Return the [x, y] coordinate for the center point of the cell that contains the specified text.  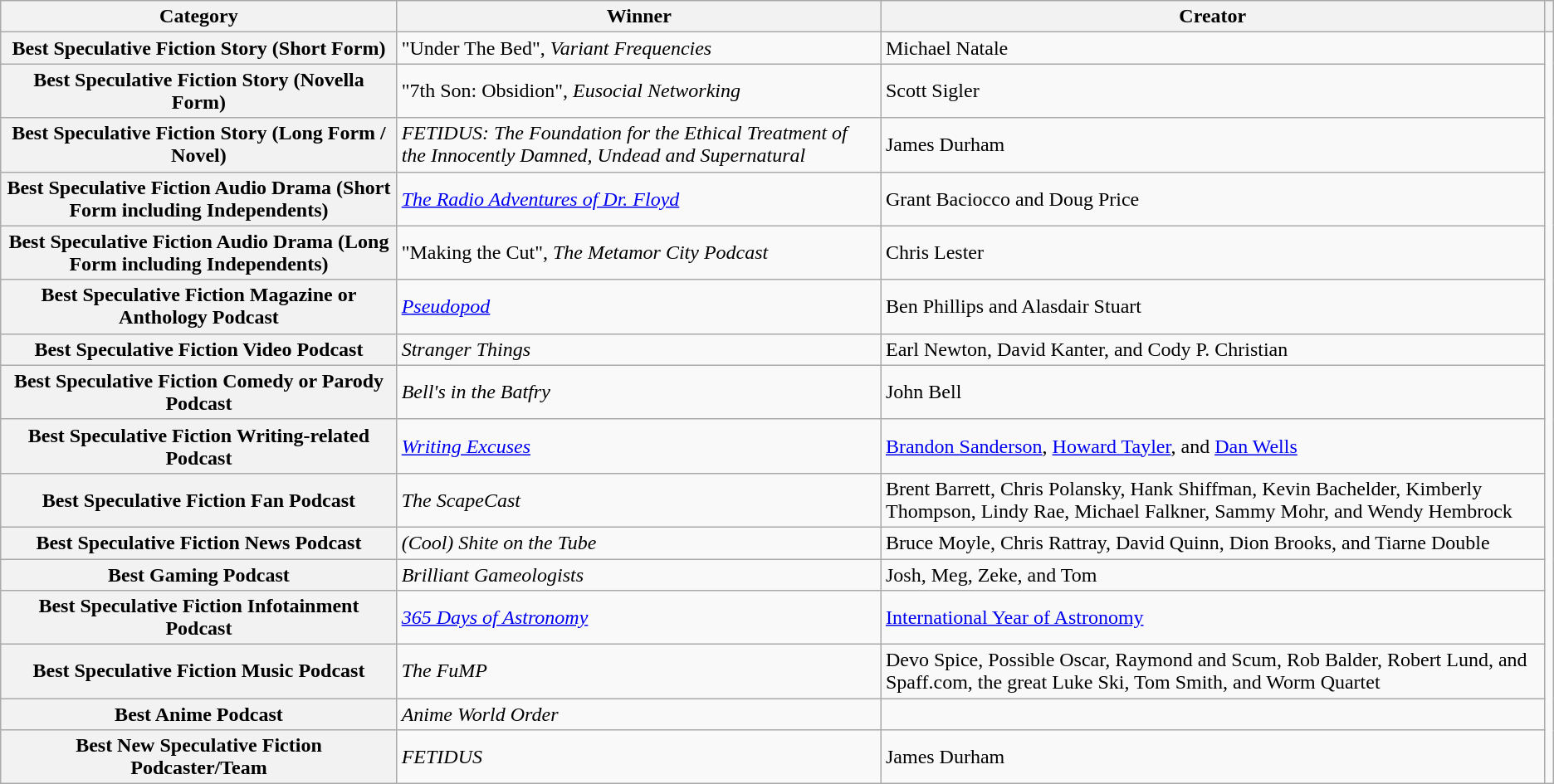
Best Speculative Fiction News Podcast [199, 543]
Best Speculative Fiction Story (Short Form) [199, 48]
Best Speculative Fiction Infotainment Podcast [199, 617]
Best Speculative Fiction Magazine or Anthology Podcast [199, 307]
Category [199, 17]
Michael Natale [1212, 48]
Creator [1212, 17]
Ben Phillips and Alasdair Stuart [1212, 307]
"7th Son: Obsidion", Eusocial Networking [639, 91]
Brilliant Gameologists [639, 575]
(Cool) Shite on the Tube [639, 543]
International Year of Astronomy [1212, 617]
Best Speculative Fiction Story (Novella Form) [199, 91]
Earl Newton, David Kanter, and Cody P. Christian [1212, 349]
The ScapeCast [639, 499]
Best Anime Podcast [199, 714]
Best Speculative Fiction Audio Drama (Short Form including Independents) [199, 199]
John Bell [1212, 392]
Best Speculative Fiction Audio Drama (Long Form including Independents) [199, 252]
The Radio Adventures of Dr. Floyd [639, 199]
FETIDUS: The Foundation for the Ethical Treatment of the Innocently Damned, Undead and Supernatural [639, 144]
Best Speculative Fiction Fan Podcast [199, 499]
Best Speculative Fiction Comedy or Parody Podcast [199, 392]
Best Speculative Fiction Music Podcast [199, 672]
Josh, Meg, Zeke, and Tom [1212, 575]
"Under The Bed", Variant Frequencies [639, 48]
The FuMP [639, 672]
Brandon Sanderson, Howard Tayler, and Dan Wells [1212, 446]
Bruce Moyle, Chris Rattray, David Quinn, Dion Brooks, and Tiarne Double [1212, 543]
Best Gaming Podcast [199, 575]
Anime World Order [639, 714]
Best New Speculative Fiction Podcaster/Team [199, 757]
Brent Barrett, Chris Polansky, Hank Shiffman, Kevin Bachelder, Kimberly Thompson, Lindy Rae, Michael Falkner, Sammy Mohr, and Wendy Hembrock [1212, 499]
Devo Spice, Possible Oscar, Raymond and Scum, Rob Balder, Robert Lund, and Spaff.com, the great Luke Ski, Tom Smith, and Worm Quartet [1212, 672]
Pseudopod [639, 307]
"Making the Cut", The Metamor City Podcast [639, 252]
Best Speculative Fiction Video Podcast [199, 349]
Winner [639, 17]
Grant Baciocco and Doug Price [1212, 199]
Best Speculative Fiction Writing-related Podcast [199, 446]
Best Speculative Fiction Story (Long Form / Novel) [199, 144]
365 Days of Astronomy [639, 617]
Writing Excuses [639, 446]
Bell's in the Batfry [639, 392]
Chris Lester [1212, 252]
Scott Sigler [1212, 91]
FETIDUS [639, 757]
Stranger Things [639, 349]
